For the text-containing cell, return its midpoint in [X, Y] coordinate format. 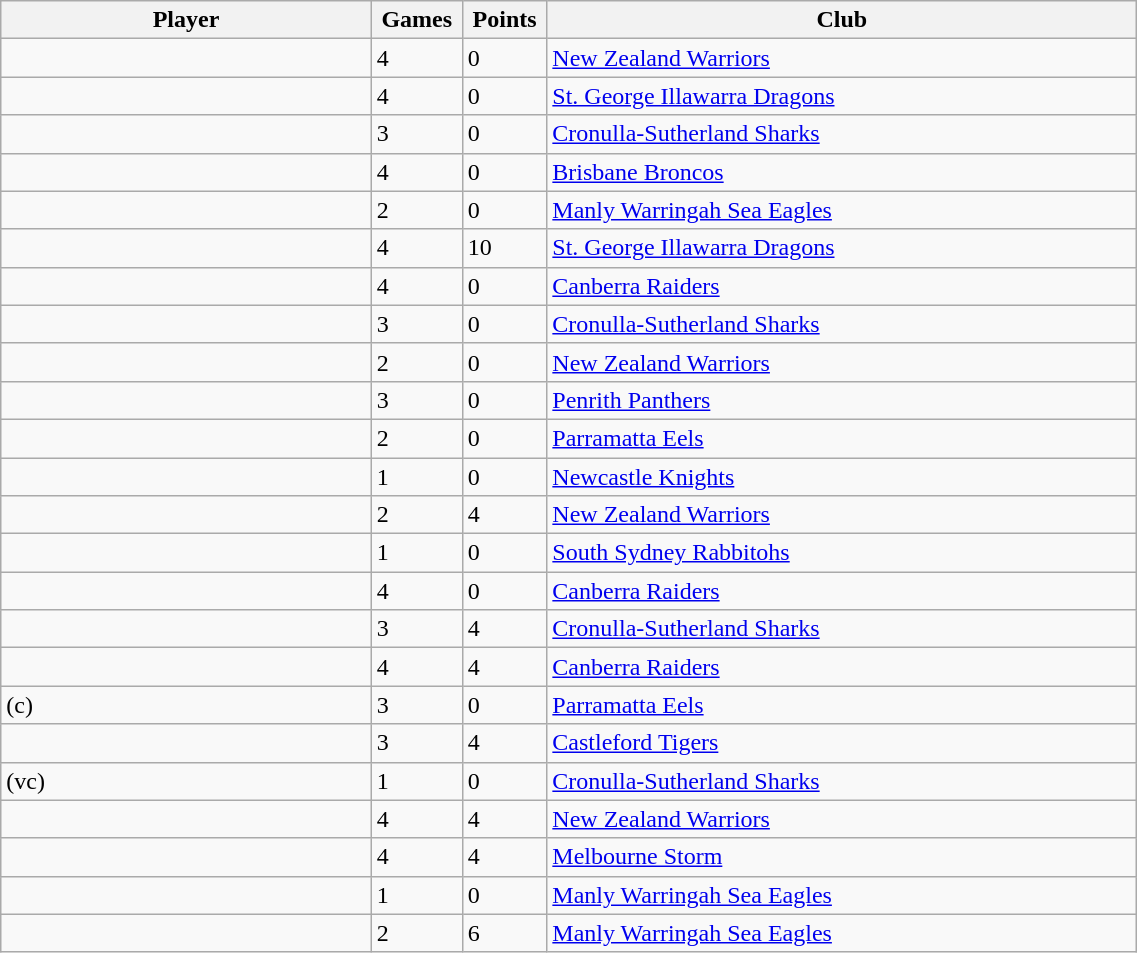
Castleford Tigers [842, 743]
10 [504, 248]
(c) [186, 705]
Points [504, 20]
Melbourne Storm [842, 857]
Club [842, 20]
(vc) [186, 781]
Penrith Panthers [842, 400]
Brisbane Broncos [842, 172]
Newcastle Knights [842, 477]
South Sydney Rabbitohs [842, 553]
6 [504, 933]
Player [186, 20]
Games [416, 20]
